Extract the (X, Y) coordinate from the center of the cell holding the provided text.  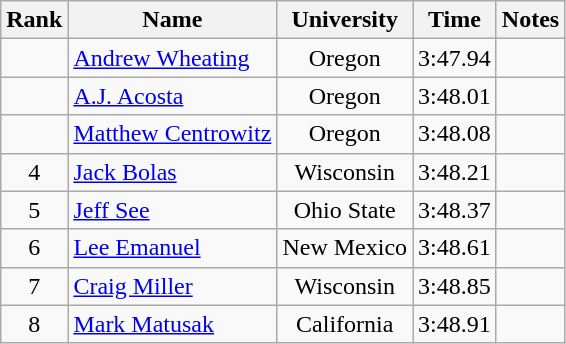
Jack Bolas (172, 172)
Notes (530, 20)
Rank (34, 20)
Matthew Centrowitz (172, 134)
3:48.01 (455, 96)
Craig Miller (172, 286)
3:48.37 (455, 210)
Lee Emanuel (172, 248)
Andrew Wheating (172, 58)
8 (34, 324)
3:48.08 (455, 134)
6 (34, 248)
3:48.85 (455, 286)
3:48.91 (455, 324)
Time (455, 20)
California (345, 324)
Name (172, 20)
5 (34, 210)
A.J. Acosta (172, 96)
Jeff See (172, 210)
Ohio State (345, 210)
3:48.61 (455, 248)
4 (34, 172)
7 (34, 286)
3:48.21 (455, 172)
3:47.94 (455, 58)
Mark Matusak (172, 324)
New Mexico (345, 248)
University (345, 20)
